Output the (X, Y) coordinate of the center of the cell containing the given text.  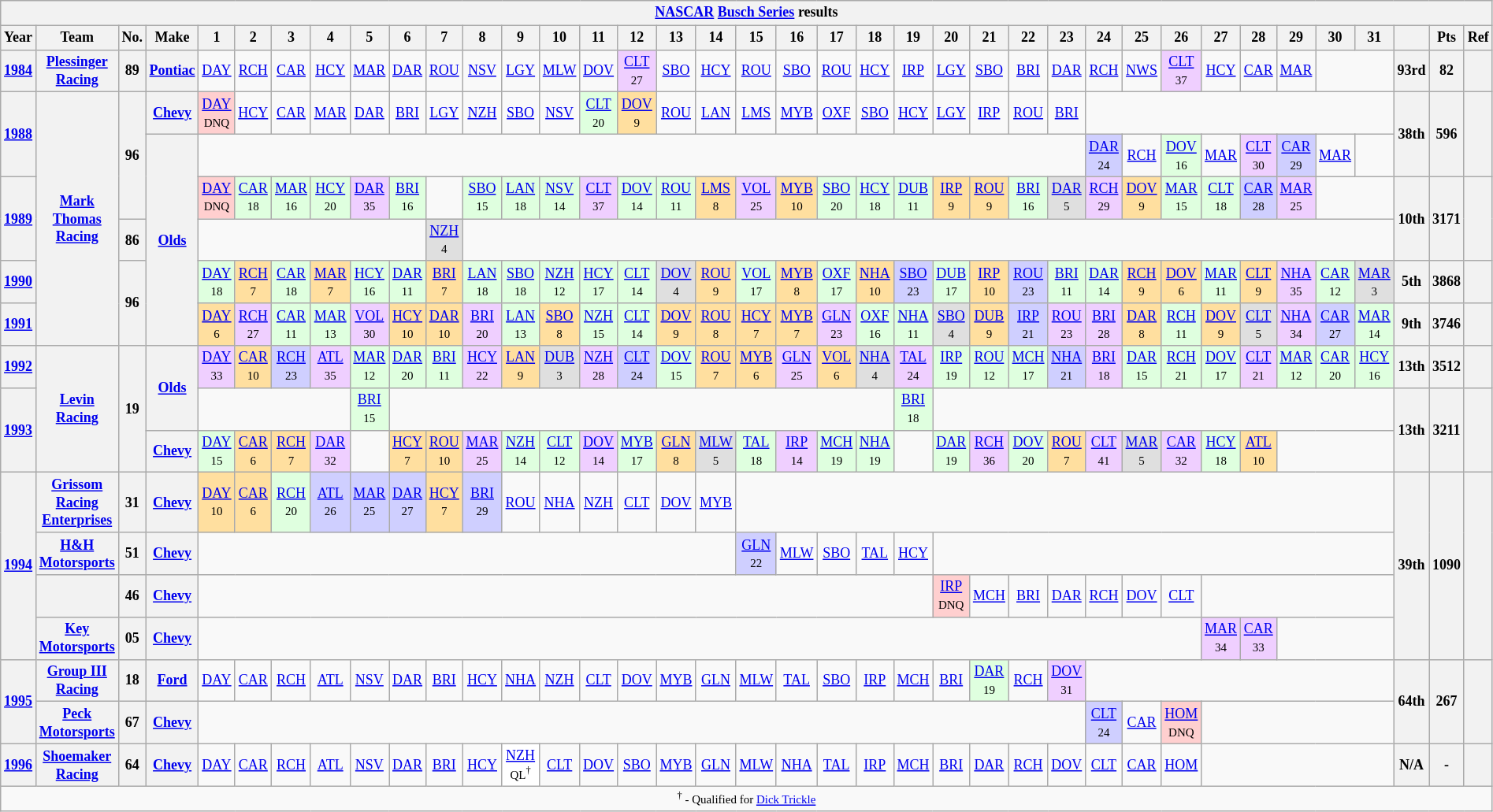
86 (132, 240)
CLT41 (1105, 451)
64 (132, 765)
No. (132, 38)
GLN22 (756, 554)
ROU8 (715, 324)
DAY6 (217, 324)
TAL24 (913, 367)
MYB6 (756, 367)
NZH28 (599, 367)
22 (1028, 38)
CLT20 (599, 113)
25 (1142, 38)
RCH11 (1182, 324)
IRP21 (1028, 324)
DAY18 (217, 282)
38th (1412, 134)
Group III Racing (77, 680)
DAR32 (330, 451)
4 (330, 38)
30 (1335, 38)
DAR24 (1105, 155)
DOV16 (1182, 155)
DAY33 (217, 367)
3 (292, 38)
7 (444, 38)
ROU12 (990, 367)
DOV15 (676, 367)
DAR35 (370, 198)
IRP9 (952, 198)
MAR16 (292, 198)
SBO20 (837, 198)
CAR33 (1258, 638)
IRP19 (952, 367)
MYB8 (796, 282)
3171 (1447, 219)
NHA11 (913, 324)
3746 (1447, 324)
1992 (19, 367)
1991 (19, 324)
Plessinger Racing (77, 71)
8 (482, 38)
NHA4 (875, 367)
11 (599, 38)
GLN8 (676, 451)
GLN23 (837, 324)
RCH21 (1182, 367)
3211 (1447, 430)
82 (1447, 71)
Make (172, 38)
MYB17 (637, 451)
DOV4 (676, 282)
CAR32 (1182, 451)
CLT21 (1258, 367)
CAR28 (1258, 198)
RCH23 (292, 367)
CLT9 (1258, 282)
CLT27 (637, 71)
Key Motorsports (77, 638)
9 (521, 38)
Peck Motorsports (77, 723)
1994 (19, 565)
24 (1105, 38)
MAR13 (330, 324)
MAR34 (1221, 638)
NZH12 (559, 282)
1995 (19, 701)
CLT18 (1221, 198)
DAY15 (217, 451)
BRI29 (482, 502)
NZHQL† (521, 765)
Team (77, 38)
6 (408, 38)
16 (796, 38)
MLW5 (715, 451)
Ref (1478, 38)
DOV20 (1028, 451)
SBO23 (913, 282)
DUB9 (990, 324)
RCH29 (1105, 198)
ATL35 (330, 367)
46 (132, 596)
DUB11 (913, 198)
Pontiac (172, 71)
- (1447, 765)
DOV6 (1182, 282)
N/A (1412, 765)
DAR5 (1067, 198)
CAR20 (1335, 367)
3868 (1447, 282)
LAN (715, 113)
HCY22 (482, 367)
CLT5 (1258, 324)
NHA19 (875, 451)
3512 (1447, 367)
64th (1412, 701)
NHA10 (875, 282)
DUB3 (559, 367)
SBO4 (952, 324)
VOL17 (756, 282)
Shoemaker Racing (77, 765)
DAY10 (217, 502)
51 (132, 554)
IRP14 (796, 451)
NASCAR Busch Series results (747, 13)
1989 (19, 219)
1996 (19, 765)
NWS (1142, 71)
RCH20 (292, 502)
BRI20 (482, 324)
DAR20 (408, 367)
23 (1067, 38)
LAN13 (521, 324)
CAR10 (254, 367)
ROU11 (676, 198)
27 (1221, 38)
HCY17 (599, 282)
1 (217, 38)
DAR11 (408, 282)
SBO8 (559, 324)
5 (370, 38)
9th (1412, 324)
NZH4 (444, 240)
ATL10 (1258, 451)
DAR27 (408, 502)
Grissom Racing Enterprises (77, 502)
VOL25 (756, 198)
1990 (19, 282)
TAL18 (756, 451)
NSV14 (559, 198)
RCH36 (990, 451)
15 (756, 38)
2 (254, 38)
CLT30 (1258, 155)
NHA21 (1067, 367)
1993 (19, 430)
CAR27 (1335, 324)
DAR10 (444, 324)
MYB10 (796, 198)
CAR29 (1296, 155)
DAR14 (1105, 282)
NHA35 (1296, 282)
LMS (756, 113)
HCY10 (408, 324)
10 (559, 38)
DOV17 (1221, 367)
89 (132, 71)
HCY20 (330, 198)
NHA34 (1296, 324)
SBO15 (482, 198)
BRI15 (370, 409)
67 (132, 723)
93rd (1412, 71)
NZH14 (521, 451)
VOL6 (837, 367)
20 (952, 38)
1984 (19, 71)
DOV31 (1067, 680)
OXF16 (875, 324)
RCH27 (254, 324)
Year (19, 38)
DUB17 (952, 282)
596 (1447, 134)
MAR14 (1374, 324)
Pts (1447, 38)
MYB7 (796, 324)
BRI7 (444, 282)
29 (1296, 38)
LMS8 (715, 198)
DAR8 (1142, 324)
13 (676, 38)
IRP10 (990, 282)
LAN9 (521, 367)
MAR7 (330, 282)
CAR12 (1335, 282)
MCH19 (837, 451)
26 (1182, 38)
17 (837, 38)
† - Qualified for Dick Trickle (747, 799)
Levin Racing (77, 410)
10th (1412, 219)
12 (637, 38)
VOL30 (370, 324)
CAR11 (292, 324)
5th (1412, 282)
OXF (837, 113)
1988 (19, 134)
267 (1447, 701)
MAR3 (1374, 282)
Mark Thomas Racing (77, 219)
1090 (1447, 565)
H&H Motorsports (77, 554)
MAR11 (1221, 282)
Ford (172, 680)
ROU10 (444, 451)
NZH15 (599, 324)
MAR5 (1142, 451)
RCH9 (1142, 282)
05 (132, 638)
IRPDNQ (952, 596)
ATL26 (330, 502)
DAR15 (1142, 367)
BRI28 (1105, 324)
SBO18 (521, 282)
MAR15 (1182, 198)
HOM (1182, 765)
GLN25 (796, 367)
OXF17 (837, 282)
MCH17 (1028, 367)
CLT12 (559, 451)
21 (990, 38)
39th (1412, 565)
28 (1258, 38)
HOMDNQ (1182, 723)
14 (715, 38)
